From the cell containing the given text, extract its center point as (X, Y) coordinate. 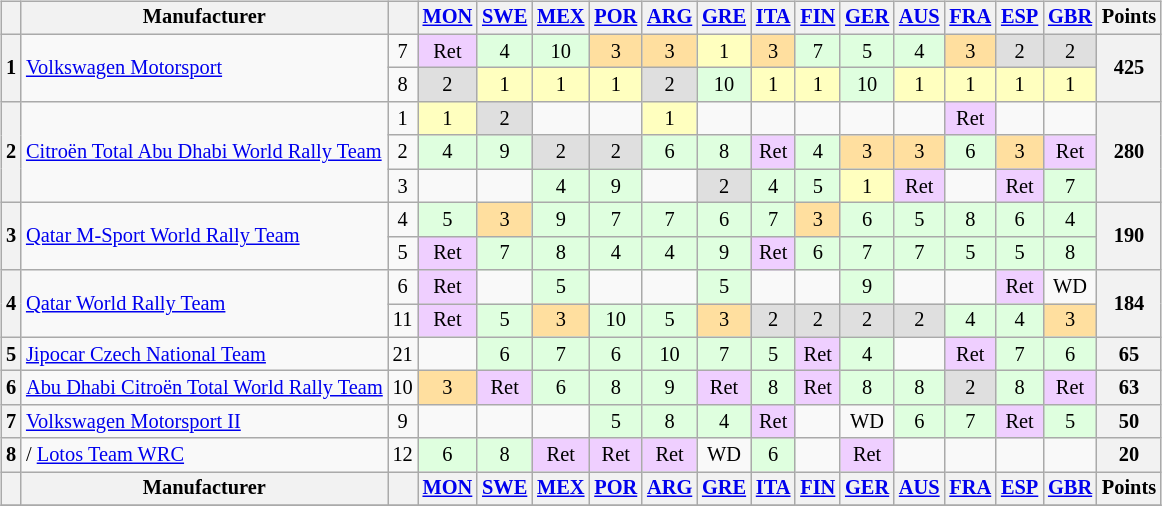
Citroën Total Abu Dhabi World Rally Team (204, 152)
190 (1129, 236)
21 (403, 354)
184 (1129, 304)
12 (403, 455)
20 (1129, 455)
Qatar World Rally Team (204, 304)
Qatar M-Sport World Rally Team (204, 236)
11 (403, 321)
50 (1129, 422)
65 (1129, 354)
/ Lotos Team WRC (204, 455)
63 (1129, 388)
Volkswagen Motorsport (204, 68)
Abu Dhabi Citroën Total World Rally Team (204, 388)
Jipocar Czech National Team (204, 354)
280 (1129, 152)
Volkswagen Motorsport II (204, 422)
425 (1129, 68)
